Determine the (x, y) coordinate at the center of the cell enclosing the given text.  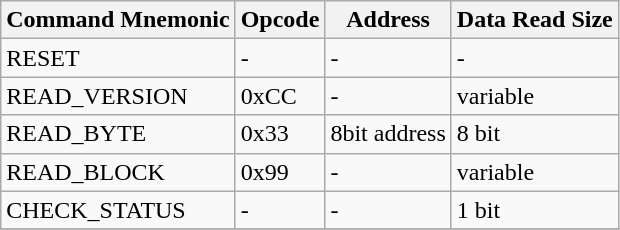
8 bit (534, 134)
0x99 (280, 172)
READ_BYTE (118, 134)
CHECK_STATUS (118, 210)
0x33 (280, 134)
8bit address (388, 134)
Opcode (280, 20)
Address (388, 20)
Command Mnemonic (118, 20)
Data Read Size (534, 20)
READ_VERSION (118, 96)
READ_BLOCK (118, 172)
1 bit (534, 210)
0xCC (280, 96)
RESET (118, 58)
